Search for the cell housing the specified text and yield its [x, y] center coordinate. 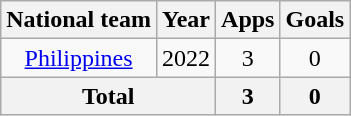
Year [186, 20]
Total [108, 96]
Philippines [79, 58]
Goals [315, 20]
National team [79, 20]
2022 [186, 58]
Apps [248, 20]
